Detect which cell encompasses the target text, then output its (x, y) center coordinate. 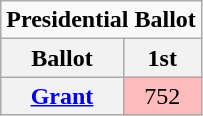
Grant (62, 96)
Presidential Ballot (102, 20)
752 (162, 96)
Ballot (62, 58)
1st (162, 58)
